Pinpoint the cell where the given text exists, returning its [x, y] midpoint coordinate. 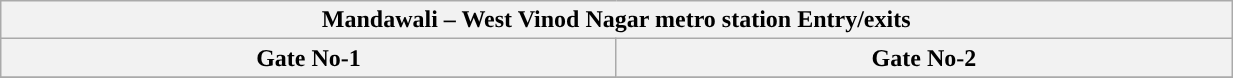
Gate No-1 [308, 58]
Gate No-2 [924, 58]
Mandawali – West Vinod Nagar metro station Entry/exits [616, 20]
